Return [x, y] of the center of cell containing provided text 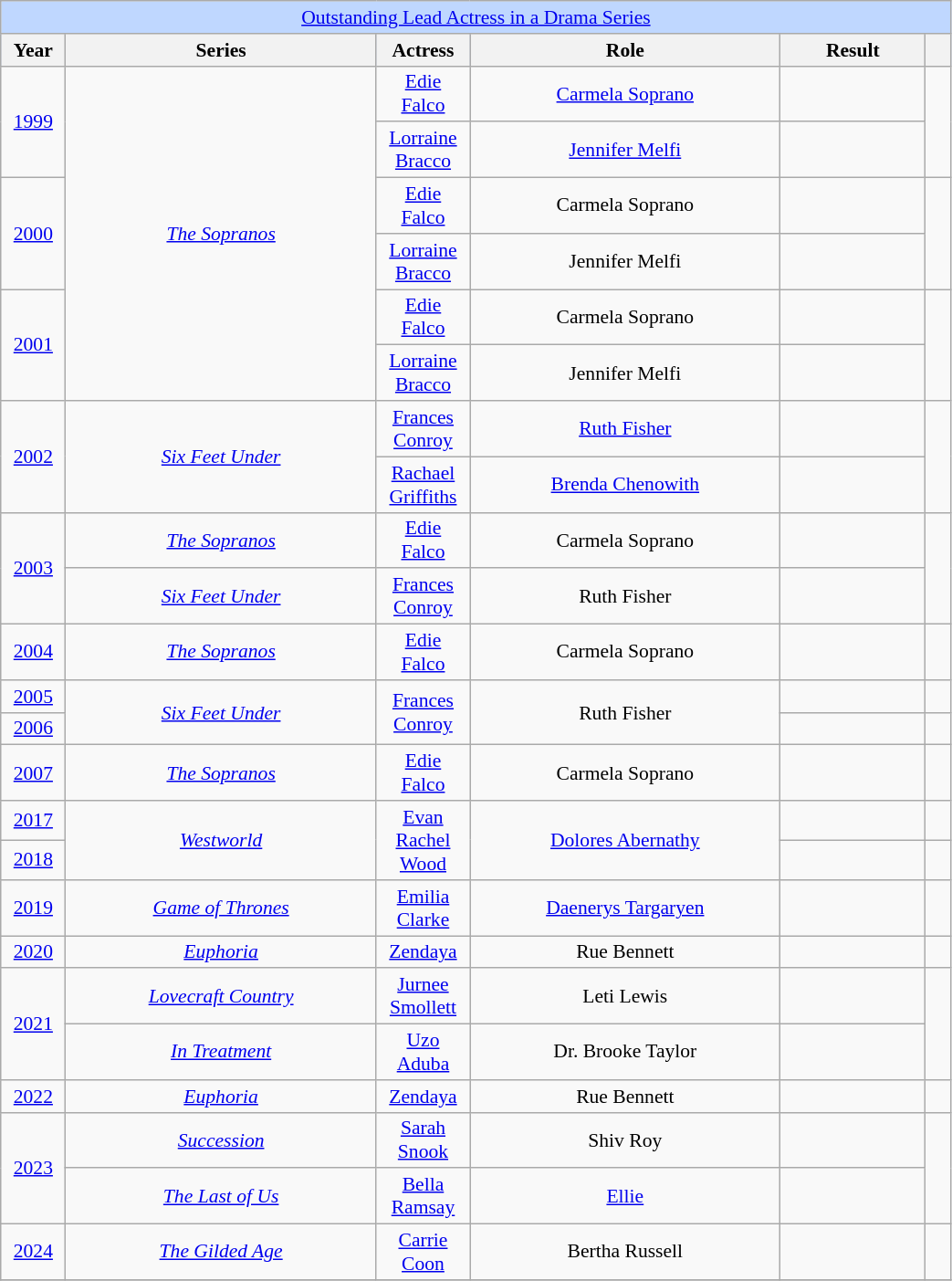
Leti Lewis [625, 997]
Brenda Chenowith [625, 484]
Dolores Abernathy [625, 840]
Succession [221, 1139]
2024 [33, 1253]
Ellie [625, 1196]
Sarah Snook [423, 1139]
Emilia Clarke [423, 908]
Game of Thrones [221, 908]
The Gilded Age [221, 1253]
Dr. Brooke Taylor [625, 1052]
2019 [33, 908]
Bertha Russell [625, 1253]
Rachael Griffiths [423, 484]
2000 [33, 234]
2020 [33, 952]
2004 [33, 652]
Series [221, 50]
2023 [33, 1168]
In Treatment [221, 1052]
Westworld [221, 840]
2005 [33, 697]
Actress [423, 50]
The Last of Us [221, 1196]
2006 [33, 729]
Jurnee Smollett [423, 997]
2021 [33, 1024]
Uzo Aduba [423, 1052]
Carrie Coon [423, 1253]
Role [625, 50]
Daenerys Targaryen [625, 908]
2007 [33, 772]
Result [853, 50]
1999 [33, 121]
2002 [33, 457]
2022 [33, 1097]
2018 [33, 860]
Bella Ramsay [423, 1196]
Lovecraft Country [221, 997]
Year [33, 50]
2003 [33, 568]
Evan Rachel Wood [423, 840]
Outstanding Lead Actress in a Drama Series [476, 17]
Shiv Roy [625, 1139]
2001 [33, 345]
2017 [33, 820]
